Output the (x, y) coordinate of the center of the cell containing the given text.  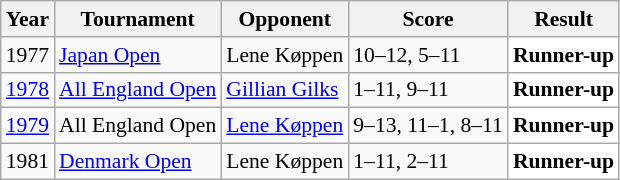
1–11, 2–11 (428, 162)
Tournament (138, 19)
Japan Open (138, 55)
10–12, 5–11 (428, 55)
Gillian Gilks (284, 90)
1977 (28, 55)
Score (428, 19)
Denmark Open (138, 162)
1–11, 9–11 (428, 90)
1979 (28, 126)
Opponent (284, 19)
1981 (28, 162)
1978 (28, 90)
Year (28, 19)
Result (564, 19)
9–13, 11–1, 8–11 (428, 126)
